Identify which cell holds the provided text, then report its [x, y] central coordinate. 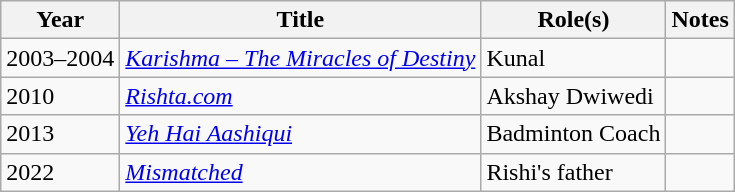
Notes [700, 20]
Akshay Dwiwedi [574, 96]
Mismatched [300, 172]
2003–2004 [60, 58]
Role(s) [574, 20]
Yeh Hai Aashiqui [300, 134]
2022 [60, 172]
Karishma – The Miracles of Destiny [300, 58]
Title [300, 20]
Rishi's father [574, 172]
Kunal [574, 58]
2010 [60, 96]
2013 [60, 134]
Badminton Coach [574, 134]
Year [60, 20]
Rishta.com [300, 96]
